Return (x, y) of the center of cell containing provided text 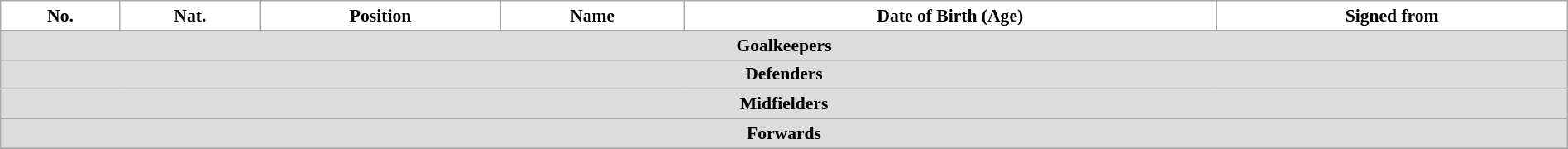
Defenders (784, 74)
Signed from (1392, 16)
Midfielders (784, 104)
Nat. (190, 16)
Date of Birth (Age) (950, 16)
Forwards (784, 134)
Position (380, 16)
Goalkeepers (784, 46)
No. (60, 16)
Name (592, 16)
